Pinpoint the cell where the given text exists, returning its (X, Y) midpoint coordinate. 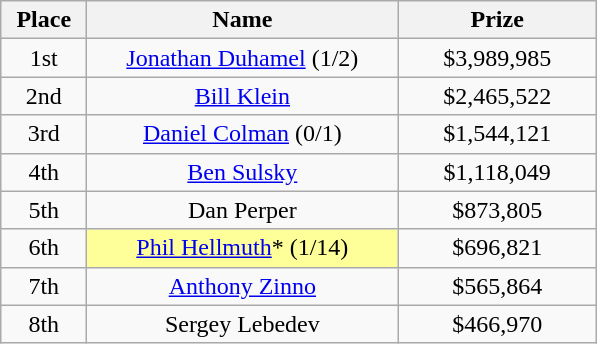
Anthony Zinno (242, 286)
Bill Klein (242, 96)
2nd (44, 96)
6th (44, 248)
5th (44, 210)
Phil Hellmuth* (1/14) (242, 248)
Sergey Lebedev (242, 324)
$1,544,121 (498, 134)
$873,805 (498, 210)
4th (44, 172)
$3,989,985 (498, 58)
Name (242, 20)
$466,970 (498, 324)
Prize (498, 20)
8th (44, 324)
$2,465,522 (498, 96)
7th (44, 286)
$565,864 (498, 286)
3rd (44, 134)
Jonathan Duhamel (1/2) (242, 58)
Ben Sulsky (242, 172)
Place (44, 20)
Dan Perper (242, 210)
$1,118,049 (498, 172)
Daniel Colman (0/1) (242, 134)
1st (44, 58)
$696,821 (498, 248)
